Provide the (X, Y) coordinate of the cell's center where the given text is located.  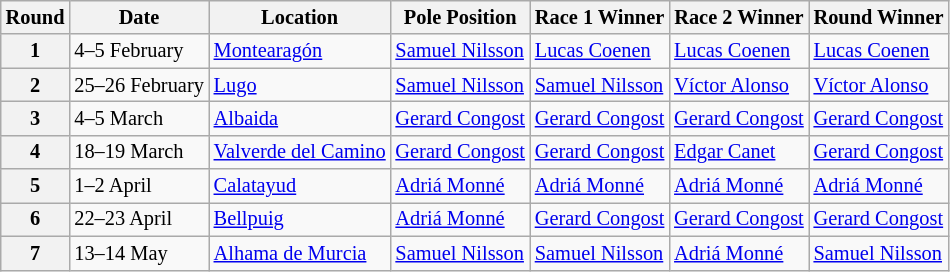
Albaida (300, 118)
Alhama de Murcia (300, 253)
1 (36, 51)
Lugo (300, 85)
18–19 March (138, 152)
4–5 March (138, 118)
Round (36, 17)
1–2 April (138, 186)
Race 1 Winner (600, 17)
Location (300, 17)
22–23 April (138, 219)
Race 2 Winner (738, 17)
25–26 February (138, 85)
Pole Position (460, 17)
2 (36, 85)
Calatayud (300, 186)
4 (36, 152)
Montearagón (300, 51)
4–5 February (138, 51)
Valverde del Camino (300, 152)
3 (36, 118)
13–14 May (138, 253)
Edgar Canet (738, 152)
5 (36, 186)
Date (138, 17)
6 (36, 219)
7 (36, 253)
Bellpuig (300, 219)
Round Winner (879, 17)
